Output the [x, y] coordinate of the center of the cell containing the given text.  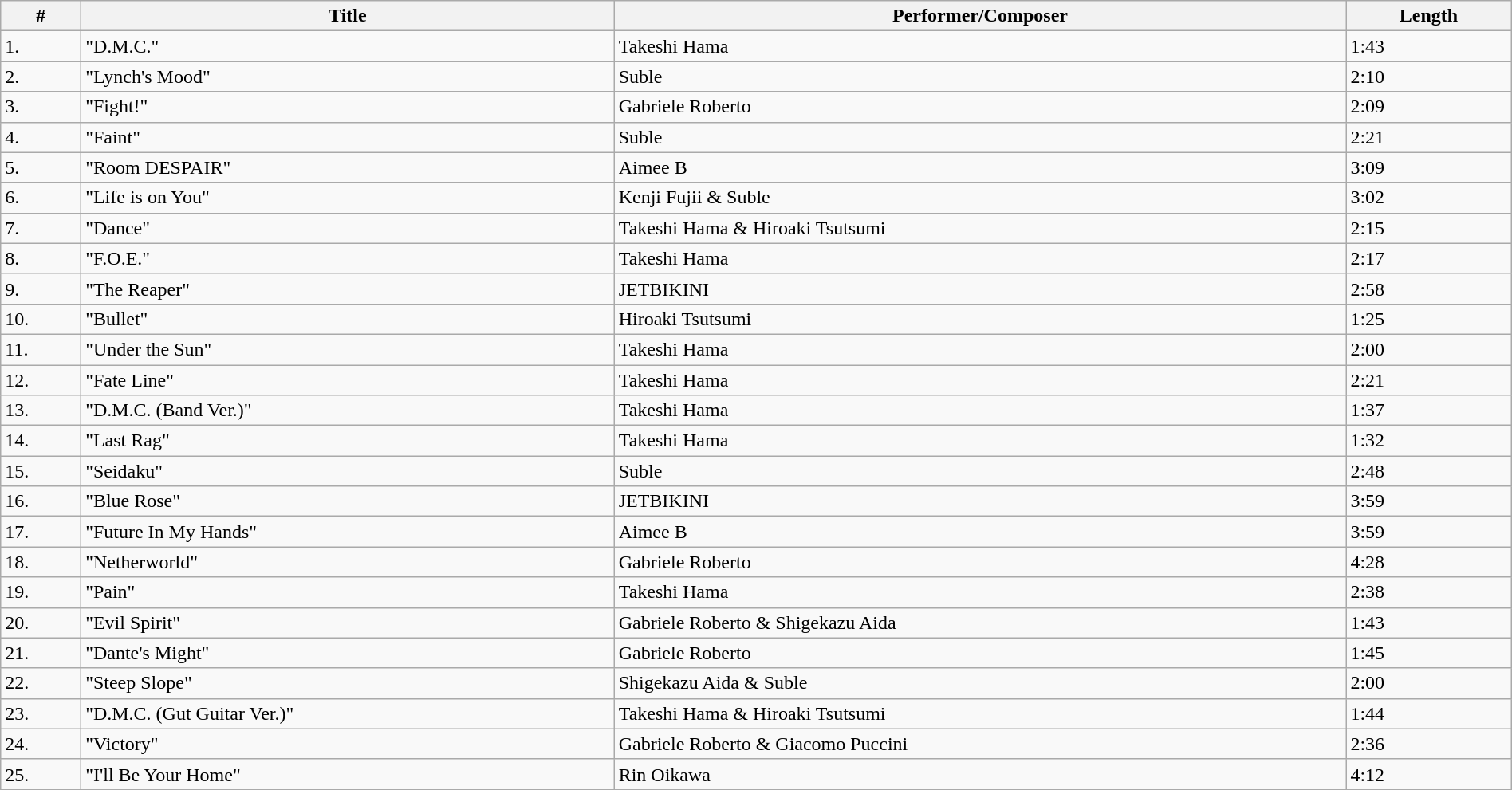
"Netherworld" [348, 562]
1:44 [1429, 713]
1. [41, 46]
Hiroaki Tsutsumi [980, 319]
"Life is on You" [348, 198]
"F.O.E." [348, 258]
"D.M.C." [348, 46]
"Last Rag" [348, 441]
3. [41, 107]
19. [41, 592]
11. [41, 349]
"Future In My Hands" [348, 532]
"D.M.C. (Gut Guitar Ver.)" [348, 713]
2:17 [1429, 258]
2:15 [1429, 228]
2:48 [1429, 471]
3:02 [1429, 198]
"Dance" [348, 228]
2:38 [1429, 592]
# [41, 16]
8. [41, 258]
23. [41, 713]
2:36 [1429, 744]
Rin Oikawa [980, 774]
"Room DESPAIR" [348, 167]
18. [41, 562]
6. [41, 198]
9. [41, 289]
4:12 [1429, 774]
"Seidaku" [348, 471]
2:58 [1429, 289]
13. [41, 411]
16. [41, 501]
"Blue Rose" [348, 501]
2:10 [1429, 77]
17. [41, 532]
"Faint" [348, 137]
1:37 [1429, 411]
"Under the Sun" [348, 349]
14. [41, 441]
Length [1429, 16]
"Evil Spirit" [348, 623]
"Fate Line" [348, 380]
"Steep Slope" [348, 683]
"Victory" [348, 744]
Shigekazu Aida & Suble [980, 683]
22. [41, 683]
4. [41, 137]
"Fight!" [348, 107]
21. [41, 653]
"Lynch's Mood" [348, 77]
7. [41, 228]
1:45 [1429, 653]
Gabriele Roberto & Giacomo Puccini [980, 744]
Gabriele Roberto & Shigekazu Aida [980, 623]
15. [41, 471]
10. [41, 319]
25. [41, 774]
"Pain" [348, 592]
1:25 [1429, 319]
"Bullet" [348, 319]
2:09 [1429, 107]
Title [348, 16]
"Dante's Might" [348, 653]
"I'll Be Your Home" [348, 774]
Performer/Composer [980, 16]
4:28 [1429, 562]
5. [41, 167]
20. [41, 623]
2. [41, 77]
"D.M.C. (Band Ver.)" [348, 411]
"The Reaper" [348, 289]
12. [41, 380]
24. [41, 744]
3:09 [1429, 167]
Kenji Fujii & Suble [980, 198]
1:32 [1429, 441]
